Scan for the cell matching the given text and deliver its (X, Y) coordinate at center. 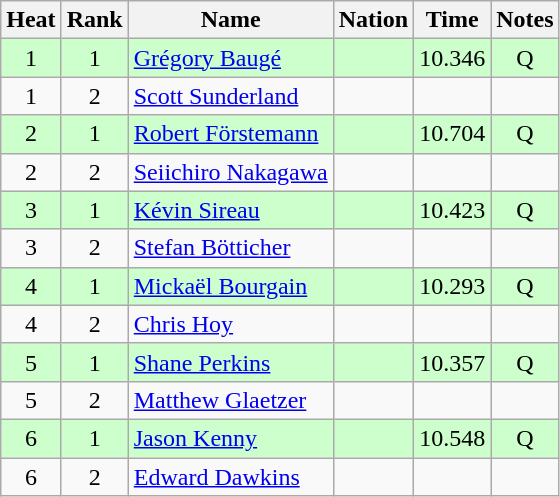
10.293 (452, 286)
Grégory Baugé (230, 58)
Nation (373, 20)
Notes (525, 20)
Scott Sunderland (230, 96)
10.357 (452, 362)
Jason Kenny (230, 438)
Robert Förstemann (230, 134)
Heat (31, 20)
Kévin Sireau (230, 210)
Mickaël Bourgain (230, 286)
Stefan Bötticher (230, 248)
Name (230, 20)
Shane Perkins (230, 362)
Seiichiro Nakagawa (230, 172)
10.423 (452, 210)
Chris Hoy (230, 324)
Edward Dawkins (230, 477)
Time (452, 20)
10.548 (452, 438)
Matthew Glaetzer (230, 400)
10.704 (452, 134)
10.346 (452, 58)
Rank (94, 20)
